Identify which cell holds the provided text, then report its (x, y) central coordinate. 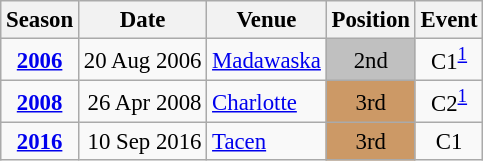
Tacen (266, 142)
26 Apr 2008 (142, 102)
2006 (40, 60)
Season (40, 20)
C1 (449, 142)
Venue (266, 20)
2008 (40, 102)
C11 (449, 60)
2nd (370, 60)
Date (142, 20)
20 Aug 2006 (142, 60)
10 Sep 2016 (142, 142)
Position (370, 20)
2016 (40, 142)
Event (449, 20)
Madawaska (266, 60)
C21 (449, 102)
Charlotte (266, 102)
